Find where the given text appears and provide that cell's center as [x, y] coordinate. 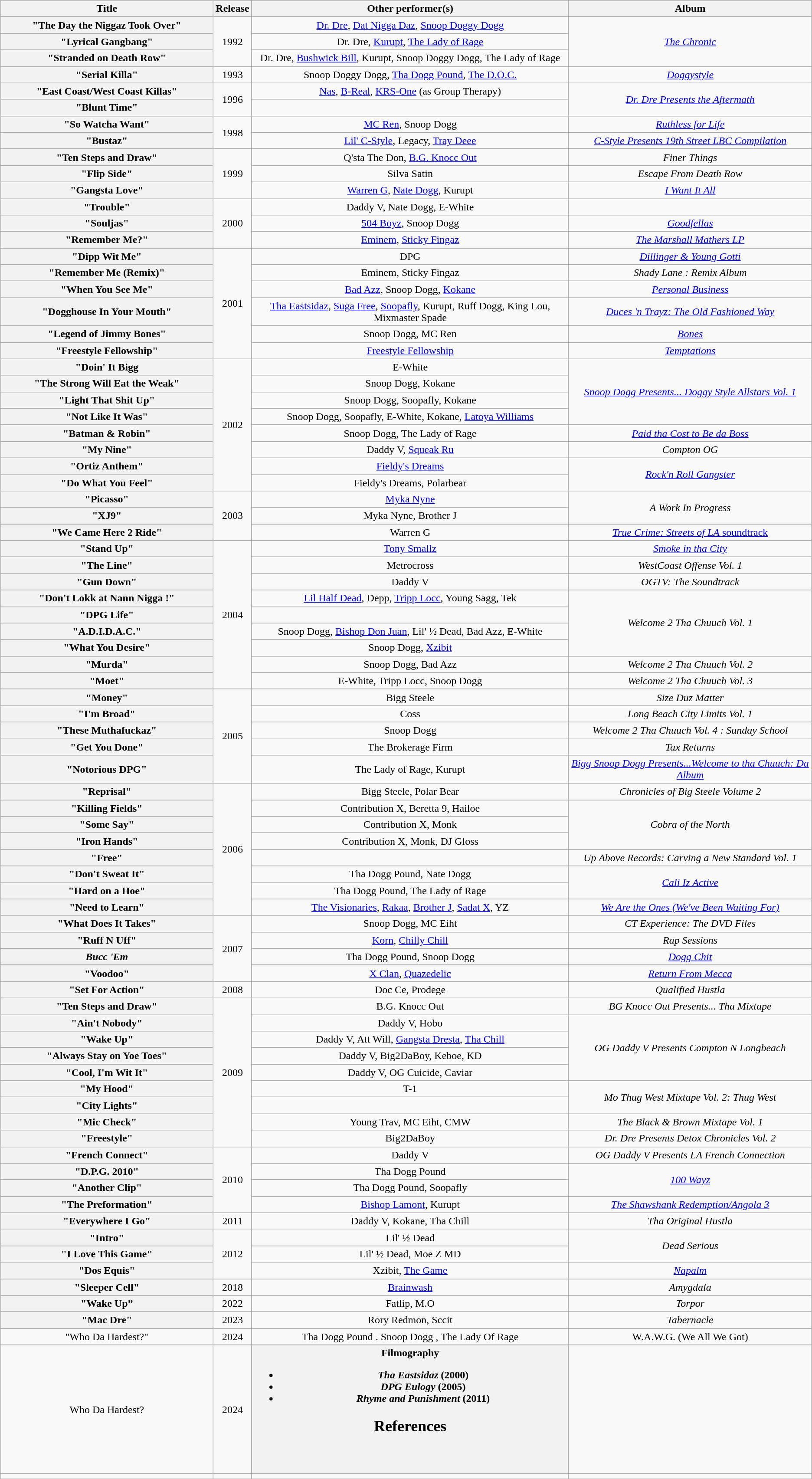
"Do What You Feel" [107, 483]
The Marshall Mathers LP [690, 240]
Doggystyle [690, 75]
"Wake Up" [107, 1040]
Escape From Death Row [690, 174]
Welcome 2 Tha Chuuch Vol. 4 : Sunday School [690, 730]
2010 [232, 1180]
"Picasso" [107, 499]
"Notorious DPG" [107, 770]
"The Strong Will Eat the Weak" [107, 384]
"Batman & Robin" [107, 433]
Bishop Lamont, Kurupt [410, 1204]
Rory Redmon, Sccit [410, 1320]
X Clan, Quazedelic [410, 973]
Metrocross [410, 565]
"Need to Learn" [107, 907]
"East Coast/West Coast Killas" [107, 91]
2001 [232, 304]
Daddy V, Nate Dogg, E-White [410, 207]
Bigg Steele, Polar Bear [410, 792]
Lil' C-Style, Legacy, Tray Deee [410, 141]
"Freestyle Fellowship" [107, 351]
"Hard on a Hoe" [107, 891]
Qualified Hustla [690, 990]
Dead Serious [690, 1246]
E-White [410, 367]
"Don't Lokk at Nann Nigga !" [107, 598]
Snoop Dogg, Kokane [410, 384]
The Chronic [690, 42]
Ruthless for Life [690, 124]
Doc Ce, Prodege [410, 990]
"Wake Up” [107, 1304]
"Get You Done" [107, 747]
"D.P.G. 2010" [107, 1171]
Snoop Dogg, Bad Azz [410, 664]
2003 [232, 516]
504 Boyz, Snoop Dogg [410, 223]
"Bustaz" [107, 141]
Tha Dogg Pound, Soopafly [410, 1188]
Album [690, 9]
Warren G, Nate Dogg, Kurupt [410, 190]
1993 [232, 75]
"Stranded on Death Row" [107, 58]
A Work In Progress [690, 508]
Daddy V, Kokane, Tha Chill [410, 1221]
2006 [232, 849]
"Light That Shit Up" [107, 400]
"What You Desire" [107, 648]
Freestyle Fellowship [410, 351]
"A.D.I.D.A.C." [107, 631]
Dr. Dre, Dat Nigga Daz, Snoop Doggy Dogg [410, 25]
Snoop Dogg, Soopafly, E-White, Kokane, Latoya Williams [410, 416]
Rap Sessions [690, 940]
True Crime: Streets of LA soundtrack [690, 532]
"I'm Broad" [107, 714]
Cobra of the North [690, 825]
MC Ren, Snoop Dogg [410, 124]
Title [107, 9]
2018 [232, 1287]
2011 [232, 1221]
OG Daddy V Presents Compton N Longbeach [690, 1047]
Snoop Dogg [410, 730]
"My Nine" [107, 449]
"My Hood" [107, 1089]
Rock'n Roll Gangster [690, 474]
Tha Dogg Pound [410, 1171]
"Ruff N Uff" [107, 940]
Amygdala [690, 1287]
Daddy V, Att Will, Gangsta Dresta, Tha Chill [410, 1040]
"Trouble" [107, 207]
Welcome 2 Tha Chuuch Vol. 1 [690, 623]
Fieldy's Dreams [410, 466]
Smoke in tha City [690, 549]
The Shawshank Redemption/Angola 3 [690, 1204]
Xzibit, The Game [410, 1270]
"These Muthafuckaz" [107, 730]
"Ortiz Anthem" [107, 466]
Bigg Steele [410, 697]
Coss [410, 714]
"Not Like It Was" [107, 416]
OG Daddy V Presents LA French Connection [690, 1155]
"So Watcha Want" [107, 124]
"I Love This Game" [107, 1254]
Dogg Chit [690, 957]
The Brokerage Firm [410, 747]
DPG [410, 256]
Up Above Records: Carving a New Standard Vol. 1 [690, 858]
FilmographyTha Eastsidaz (2000)DPG Eulogy (2005)Rhyme and Punishment (2011)References [410, 1409]
Fieldy's Dreams, Polarbear [410, 483]
"XJ9" [107, 516]
E-White, Tripp Locc, Snoop Dogg [410, 681]
"Intro" [107, 1237]
Napalm [690, 1270]
Snoop Doggy Dogg, Tha Dogg Pound, The D.O.C. [410, 75]
"Dos Equis" [107, 1270]
"Who Da Hardest?" [107, 1337]
Daddy V, Big2DaBoy, Keboe, KD [410, 1056]
Daddy V, OG Cuicide, Caviar [410, 1072]
Silva Satin [410, 174]
Q'sta The Don, B.G. Knocc Out [410, 157]
T-1 [410, 1089]
Tha Dogg Pound, Snoop Dogg [410, 957]
Chronicles of Big Steele Volume 2 [690, 792]
Bad Azz, Snoop Dogg, Kokane [410, 289]
Snoop Dogg, Soopafly, Kokane [410, 400]
The Black & Brown Mixtape Vol. 1 [690, 1122]
"Legend of Jimmy Bones" [107, 334]
Mo Thug West Mixtape Vol. 2: Thug West [690, 1097]
Paid tha Cost to Be da Boss [690, 433]
"Remember Me (Remix)" [107, 273]
"City Lights" [107, 1105]
"The Day the Niggaz Took Over" [107, 25]
Big2DaBoy [410, 1138]
BG Knocc Out Presents... Tha Mixtape [690, 1006]
Lil' ½ Dead [410, 1237]
WestCoast Offense Vol. 1 [690, 565]
CT Experience: The DVD Files [690, 924]
Snoop Dogg, MC Eiht [410, 924]
Snoop Dogg, Bishop Don Juan, Lil' ½ Dead, Bad Azz, E-White [410, 631]
Size Duz Matter [690, 697]
"Remember Me?" [107, 240]
Bucc 'Em [107, 957]
Warren G [410, 532]
Welcome 2 Tha Chuuch Vol. 3 [690, 681]
"Always Stay on Yoe Toes" [107, 1056]
B.G. Knocc Out [410, 1006]
"Souljas" [107, 223]
"Free" [107, 858]
Dr. Dre Presents the Aftermath [690, 99]
"Lyrical Gangbang" [107, 42]
Other performer(s) [410, 9]
"Moet" [107, 681]
The Visionaries, Rakaa, Brother J, Sadat X, YZ [410, 907]
2004 [232, 615]
Snoop Dogg, Xzibit [410, 648]
Snoop Dogg, The Lady of Rage [410, 433]
Nas, B-Real, KRS-One (as Group Therapy) [410, 91]
"Gun Down" [107, 582]
"Doin' It Bigg [107, 367]
"Some Say" [107, 825]
Personal Business [690, 289]
"DPG Life" [107, 615]
Tha Original Hustla [690, 1221]
"We Came Here 2 Ride" [107, 532]
"Everywhere I Go" [107, 1221]
"When You See Me" [107, 289]
1998 [232, 132]
Tha Dogg Pound, The Lady of Rage [410, 891]
Snoop Dogg, MC Ren [410, 334]
2008 [232, 990]
Compton OG [690, 449]
"Killing Fields" [107, 808]
"Sleeper Cell" [107, 1287]
Dr. Dre, Bushwick Bill, Kurupt, Snoop Doggy Dogg, The Lady of Rage [410, 58]
Torpor [690, 1304]
2022 [232, 1304]
Tha Dogg Pound . Snoop Dogg , The Lady Of Rage [410, 1337]
2005 [232, 736]
Dr. Dre Presents Detox Chronicles Vol. 2 [690, 1138]
"The Line" [107, 565]
"Another Clip" [107, 1188]
1996 [232, 99]
Myka Nyne [410, 499]
Who Da Hardest? [107, 1409]
Dillinger & Young Gotti [690, 256]
Korn, Chilly Chill [410, 940]
Brainwash [410, 1287]
2007 [232, 948]
I Want It All [690, 190]
Long Beach City Limits Vol. 1 [690, 714]
Return From Mecca [690, 973]
The Lady of Rage, Kurupt [410, 770]
Tha Eastsidaz, Suga Free, Soopafly, Kurupt, Ruff Dogg, King Lou, Mixmaster Spade [410, 312]
Goodfellas [690, 223]
Tabernacle [690, 1320]
"Voodoo" [107, 973]
Temptations [690, 351]
Snoop Dogg Presents... Doggy Style Allstars Vol. 1 [690, 392]
2023 [232, 1320]
Finer Things [690, 157]
"Dogghouse In Your Mouth" [107, 312]
2002 [232, 425]
Daddy V, Hobo [410, 1023]
Fatlip, M.O [410, 1304]
Release [232, 9]
Lil' ½ Dead, Moe Z MD [410, 1254]
Contribution X, Monk [410, 825]
"Don't Sweat It" [107, 874]
"Murda" [107, 664]
Lil Half Dead, Depp, Tripp Locc, Young Sagg, Tek [410, 598]
"Ain't Nobody" [107, 1023]
"Iron Hands" [107, 841]
"Freestyle" [107, 1138]
Tha Dogg Pound, Nate Dogg [410, 874]
"French Connect" [107, 1155]
Duces 'n Trayz: The Old Fashioned Way [690, 312]
"Cool, I'm Wit It" [107, 1072]
Welcome 2 Tha Chuuch Vol. 2 [690, 664]
Cali Iz Active [690, 882]
"The Preformation" [107, 1204]
Young Trav, MC Eiht, CMW [410, 1122]
"Money" [107, 697]
Dr. Dre, Kurupt, The Lady of Rage [410, 42]
"Flip Side" [107, 174]
Contribution X, Beretta 9, Hailoe [410, 808]
"What Does It Takes" [107, 924]
1999 [232, 174]
"Blunt Time" [107, 108]
"Mic Check" [107, 1122]
Shady Lane : Remix Album [690, 273]
"Serial Killa" [107, 75]
2012 [232, 1254]
Daddy V, Squeak Ru [410, 449]
"Stand Up" [107, 549]
2009 [232, 1072]
Tax Returns [690, 747]
Tony Smallz [410, 549]
OGTV: The Soundtrack [690, 582]
"Reprisal" [107, 792]
"Dipp Wit Me" [107, 256]
2000 [232, 223]
"Mac Dre" [107, 1320]
Bigg Snoop Dogg Presents...Welcome to tha Chuuch: Da Album [690, 770]
Bones [690, 334]
W.A.W.G. (We All We Got) [690, 1337]
C-Style Presents 19th Street LBC Compilation [690, 141]
Contribution X, Monk, DJ Gloss [410, 841]
1992 [232, 42]
We Are the Ones (We've Been Waiting For) [690, 907]
"Set For Action" [107, 990]
100 Wayz [690, 1180]
"Gangsta Love" [107, 190]
Myka Nyne, Brother J [410, 516]
